Search for the cell housing the specified text and yield its (x, y) center coordinate. 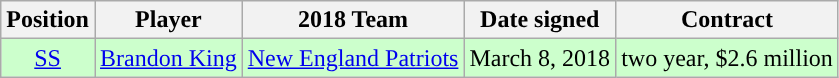
New England Patriots (353, 58)
Player (168, 20)
Contract (728, 20)
March 8, 2018 (540, 58)
2018 Team (353, 20)
Brandon King (168, 58)
two year, $2.6 million (728, 58)
SS (48, 58)
Date signed (540, 20)
Position (48, 20)
